Provide the (x, y) coordinate of the cell's center where the given text is located.  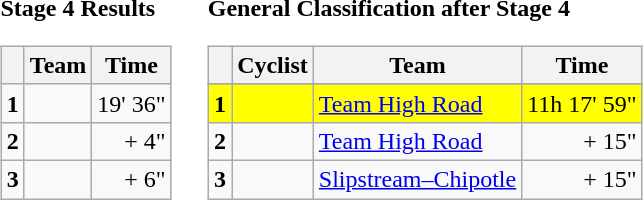
11h 17' 59" (582, 103)
19' 36" (132, 103)
+ 6" (132, 179)
+ 4" (132, 141)
Cyclist (273, 65)
Slipstream–Chipotle (417, 179)
